Return [X, Y] of the center of cell containing provided text 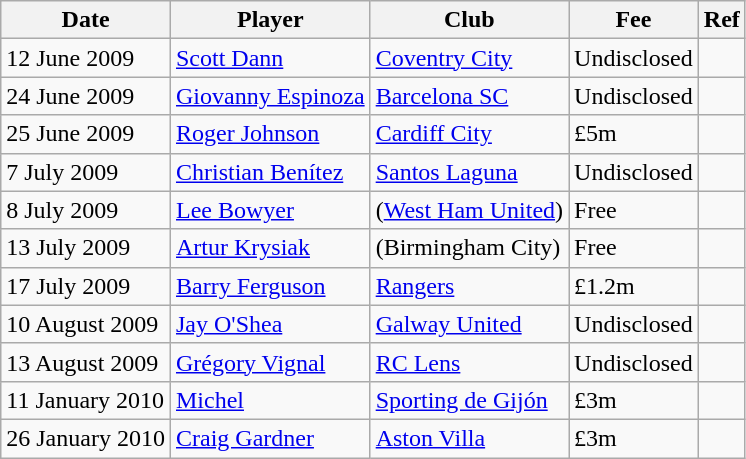
Michel [270, 400]
10 August 2009 [86, 324]
Galway United [469, 324]
17 July 2009 [86, 286]
Giovanny Espinoza [270, 96]
Fee [634, 20]
11 January 2010 [86, 400]
Sporting de Gijón [469, 400]
7 July 2009 [86, 172]
Barcelona SC [469, 96]
Lee Bowyer [270, 210]
Craig Gardner [270, 438]
Cardiff City [469, 134]
RC Lens [469, 362]
Artur Krysiak [270, 248]
Rangers [469, 286]
Coventry City [469, 58]
12 June 2009 [86, 58]
Santos Laguna [469, 172]
Ref [722, 20]
£1.2m [634, 286]
26 January 2010 [86, 438]
Player [270, 20]
Club [469, 20]
Grégory Vignal [270, 362]
Christian Benítez [270, 172]
13 July 2009 [86, 248]
£5m [634, 134]
(Birmingham City) [469, 248]
Barry Ferguson [270, 286]
Roger Johnson [270, 134]
(West Ham United) [469, 210]
Aston Villa [469, 438]
Scott Dann [270, 58]
25 June 2009 [86, 134]
13 August 2009 [86, 362]
Jay O'Shea [270, 324]
8 July 2009 [86, 210]
24 June 2009 [86, 96]
Date [86, 20]
